Find where the given text appears and provide that cell's center as (x, y) coordinate. 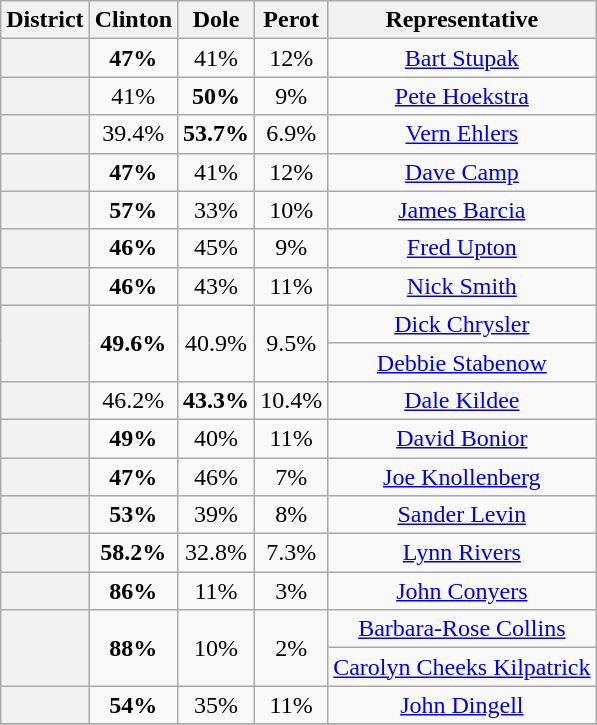
Fred Upton (462, 248)
57% (133, 210)
7% (292, 477)
6.9% (292, 134)
Pete Hoekstra (462, 96)
9.5% (292, 343)
32.8% (216, 553)
46.2% (133, 400)
Perot (292, 20)
7.3% (292, 553)
Lynn Rivers (462, 553)
58.2% (133, 553)
Joe Knollenberg (462, 477)
Dole (216, 20)
John Conyers (462, 591)
Bart Stupak (462, 58)
Dave Camp (462, 172)
45% (216, 248)
49% (133, 438)
Debbie Stabenow (462, 362)
35% (216, 705)
40% (216, 438)
39.4% (133, 134)
Dale Kildee (462, 400)
86% (133, 591)
53.7% (216, 134)
10.4% (292, 400)
3% (292, 591)
53% (133, 515)
43.3% (216, 400)
Dick Chrysler (462, 324)
2% (292, 648)
40.9% (216, 343)
Nick Smith (462, 286)
39% (216, 515)
43% (216, 286)
Vern Ehlers (462, 134)
50% (216, 96)
Sander Levin (462, 515)
James Barcia (462, 210)
33% (216, 210)
8% (292, 515)
54% (133, 705)
88% (133, 648)
District (45, 20)
Representative (462, 20)
49.6% (133, 343)
John Dingell (462, 705)
Carolyn Cheeks Kilpatrick (462, 667)
Barbara-Rose Collins (462, 629)
Clinton (133, 20)
David Bonior (462, 438)
